Scan for the cell matching the given text and deliver its [X, Y] coordinate at center. 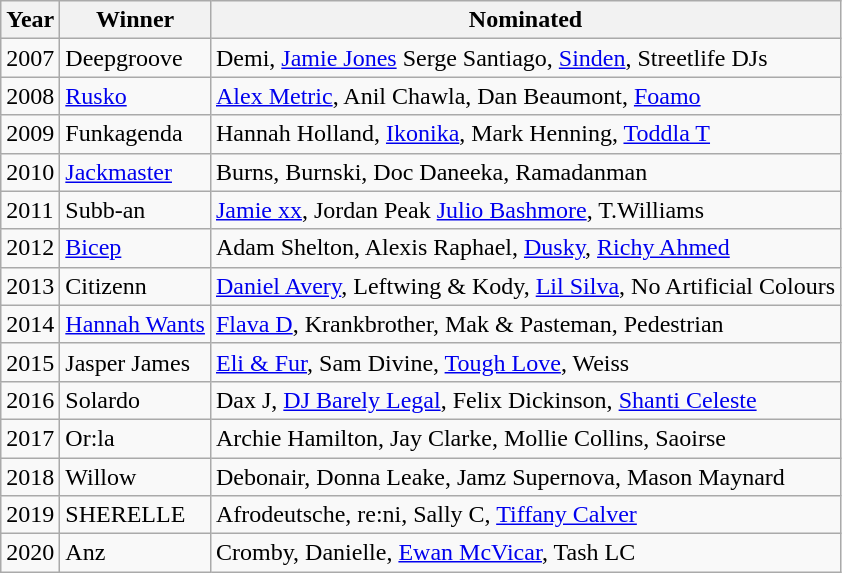
Daniel Avery, Leftwing & Kody, Lil Silva, No Artificial Colours [525, 286]
Afrodeutsche, re:ni, Sally C, Tiffany Calver [525, 515]
2012 [30, 248]
2015 [30, 362]
Bicep [136, 248]
Subb-an [136, 210]
Nominated [525, 20]
Hannah Wants [136, 324]
Anz [136, 553]
Funkagenda [136, 134]
Jasper James [136, 362]
Jackmaster [136, 172]
Eli & Fur, Sam Divine, Tough Love, Weiss [525, 362]
Solardo [136, 400]
2010 [30, 172]
Jamie xx, Jordan Peak Julio Bashmore, T.Williams [525, 210]
Cromby, Danielle, Ewan McVicar, Tash LC [525, 553]
2011 [30, 210]
Debonair, Donna Leake, Jamz Supernova, Mason Maynard [525, 477]
Burns, Burnski, Doc Daneeka, Ramadanman [525, 172]
Demi, Jamie Jones Serge Santiago, Sinden, Streetlife DJs [525, 58]
Rusko [136, 96]
2017 [30, 438]
2013 [30, 286]
Citizenn [136, 286]
Dax J, DJ Barely Legal, Felix Dickinson, Shanti Celeste [525, 400]
2018 [30, 477]
2014 [30, 324]
Archie Hamilton, Jay Clarke, Mollie Collins, Saoirse [525, 438]
Deepgroove [136, 58]
Alex Metric, Anil Chawla, Dan Beaumont, Foamo [525, 96]
Flava D, Krankbrother, Mak & Pasteman, Pedestrian [525, 324]
Or:la [136, 438]
Adam Shelton, Alexis Raphael, Dusky, Richy Ahmed [525, 248]
SHERELLE [136, 515]
Willow [136, 477]
2020 [30, 553]
2019 [30, 515]
2008 [30, 96]
2007 [30, 58]
Year [30, 20]
Winner [136, 20]
Hannah Holland, Ikonika, Mark Henning, Toddla T [525, 134]
2016 [30, 400]
2009 [30, 134]
